Locate the cell with the specified text and output its [X, Y] center coordinate. 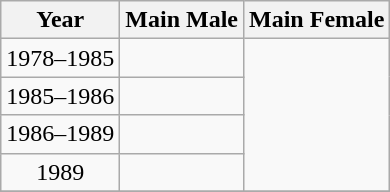
1989 [60, 172]
1986–1989 [60, 134]
Main Male [182, 20]
1985–1986 [60, 96]
Year [60, 20]
1978–1985 [60, 58]
Main Female [317, 20]
